Scan for the cell matching the given text and deliver its (X, Y) coordinate at center. 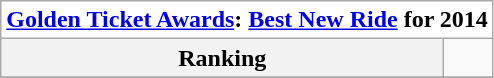
Golden Ticket Awards: Best New Ride for 2014 (248, 20)
Ranking (222, 58)
